Pinpoint the cell where the given text exists, returning its [X, Y] midpoint coordinate. 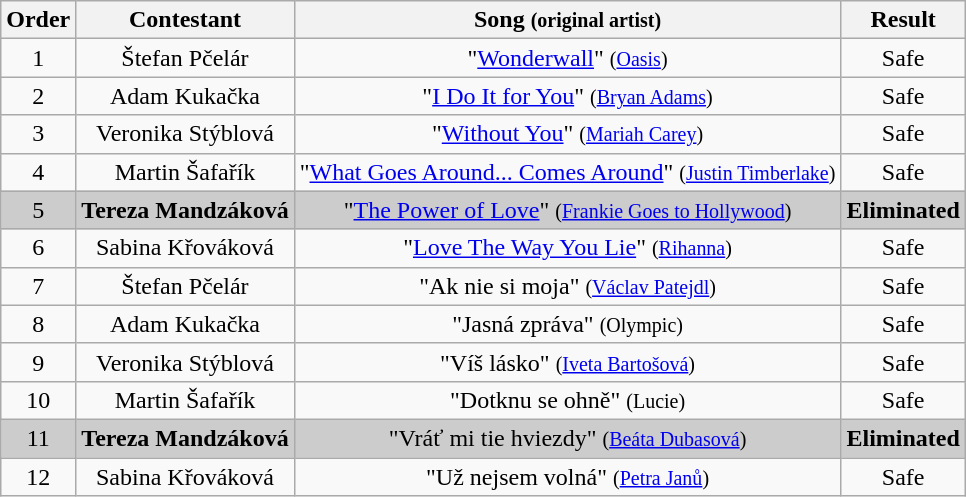
7 [38, 286]
"Love The Way You Lie" (Rihanna) [568, 248]
Result [903, 20]
12 [38, 477]
"Dotknu se ohně" (Lucie) [568, 400]
10 [38, 400]
"Wonderwall" (Oasis) [568, 58]
"Už nejsem volná" (Petra Janů) [568, 477]
"The Power of Love" (Frankie Goes to Hollywood) [568, 210]
5 [38, 210]
1 [38, 58]
"What Goes Around... Comes Around" (Justin Timberlake) [568, 172]
4 [38, 172]
Song (original artist) [568, 20]
8 [38, 324]
11 [38, 438]
"Jasná zpráva" (Olympic) [568, 324]
"I Do It for You" (Bryan Adams) [568, 96]
Contestant [185, 20]
2 [38, 96]
6 [38, 248]
"Víš lásko" (Iveta Bartošová) [568, 362]
"Without You" (Mariah Carey) [568, 134]
"Vráť mi tie hviezdy" (Beáta Dubasová) [568, 438]
3 [38, 134]
9 [38, 362]
"Ak nie si moja" (Václav Patejdl) [568, 286]
Order [38, 20]
